Pinpoint the cell where the given text exists, returning its (x, y) midpoint coordinate. 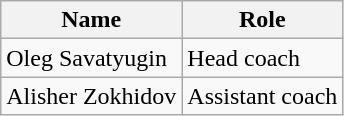
Name (92, 20)
Oleg Savatyugin (92, 58)
Role (262, 20)
Assistant coach (262, 96)
Head coach (262, 58)
Alisher Zokhidov (92, 96)
